From the cell containing the given text, extract its center point as (X, Y) coordinate. 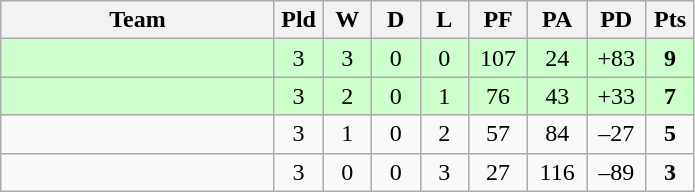
L (444, 20)
D (396, 20)
27 (498, 172)
9 (670, 58)
43 (558, 96)
+83 (616, 58)
84 (558, 134)
5 (670, 134)
+33 (616, 96)
116 (558, 172)
PF (498, 20)
Pld (298, 20)
W (348, 20)
57 (498, 134)
107 (498, 58)
7 (670, 96)
Pts (670, 20)
Team (138, 20)
76 (498, 96)
PD (616, 20)
24 (558, 58)
PA (558, 20)
–27 (616, 134)
–89 (616, 172)
